Extract the [x, y] coordinate from the center of the cell holding the provided text.  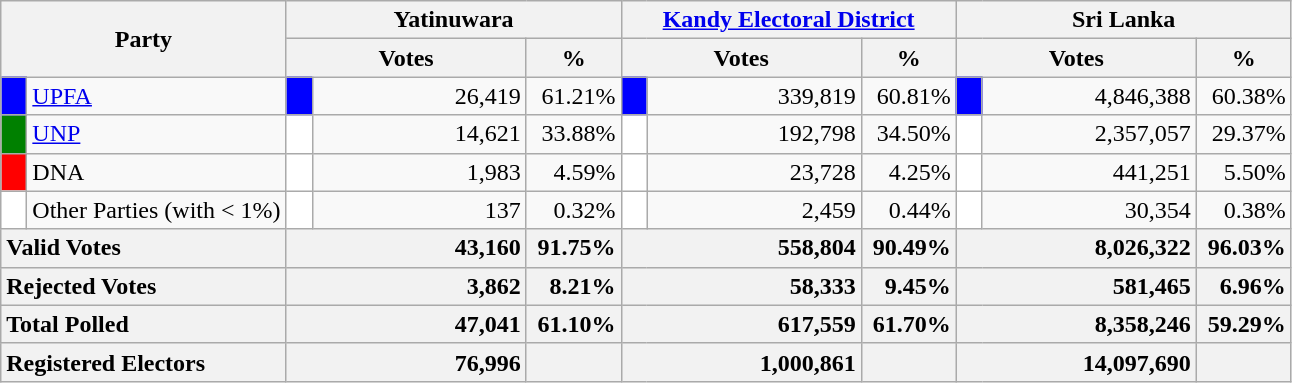
23,728 [754, 172]
581,465 [1076, 286]
26,419 [419, 96]
441,251 [1089, 172]
90.49% [908, 248]
96.03% [1244, 248]
Sri Lanka [1124, 20]
76,996 [406, 362]
UPFA [156, 96]
9.45% [908, 286]
59.29% [1244, 324]
2,357,057 [1089, 134]
558,804 [741, 248]
Registered Electors [144, 362]
4,846,388 [1089, 96]
14,097,690 [1076, 362]
Kandy Electoral District [788, 20]
1,000,861 [741, 362]
137 [419, 210]
1,983 [419, 172]
47,041 [406, 324]
Rejected Votes [144, 286]
29.37% [1244, 134]
6.96% [1244, 286]
61.10% [574, 324]
8,358,246 [1076, 324]
617,559 [741, 324]
61.21% [574, 96]
4.25% [908, 172]
33.88% [574, 134]
0.44% [908, 210]
Yatinuwara [454, 20]
0.32% [574, 210]
3,862 [406, 286]
34.50% [908, 134]
5.50% [1244, 172]
60.81% [908, 96]
43,160 [406, 248]
Other Parties (with < 1%) [156, 210]
60.38% [1244, 96]
14,621 [419, 134]
Valid Votes [144, 248]
UNP [156, 134]
30,354 [1089, 210]
0.38% [1244, 210]
2,459 [754, 210]
8,026,322 [1076, 248]
8.21% [574, 286]
DNA [156, 172]
91.75% [574, 248]
Party [144, 39]
339,819 [754, 96]
Total Polled [144, 324]
192,798 [754, 134]
58,333 [741, 286]
4.59% [574, 172]
61.70% [908, 324]
